Scan for the cell matching the given text and deliver its [x, y] coordinate at center. 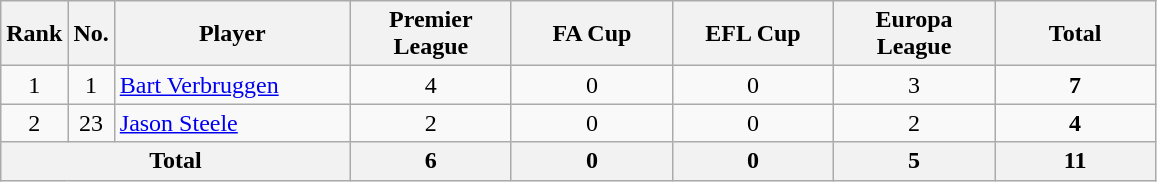
No. [91, 34]
Player [232, 34]
EFL Cup [752, 34]
FA Cup [592, 34]
6 [430, 161]
Bart Verbruggen [232, 85]
Jason Steele [232, 123]
Premier League [430, 34]
23 [91, 123]
Europa League [914, 34]
3 [914, 85]
11 [1076, 161]
7 [1076, 85]
5 [914, 161]
Rank [34, 34]
